Capture the cell that displays the provided text and extract its [x, y] central coordinate. 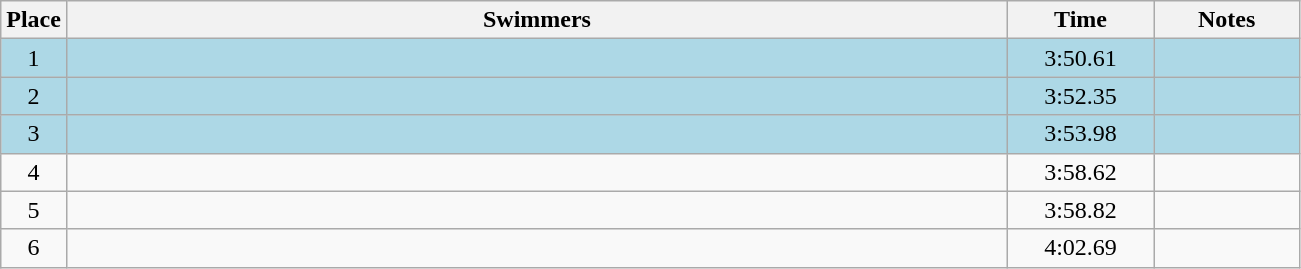
3:50.61 [1081, 58]
1 [34, 58]
6 [34, 248]
3:58.82 [1081, 210]
5 [34, 210]
3:53.98 [1081, 134]
Time [1081, 20]
3:58.62 [1081, 172]
Notes [1227, 20]
4:02.69 [1081, 248]
3:52.35 [1081, 96]
Swimmers [536, 20]
4 [34, 172]
3 [34, 134]
Place [34, 20]
2 [34, 96]
